From the cell containing the given text, extract its center point as [X, Y] coordinate. 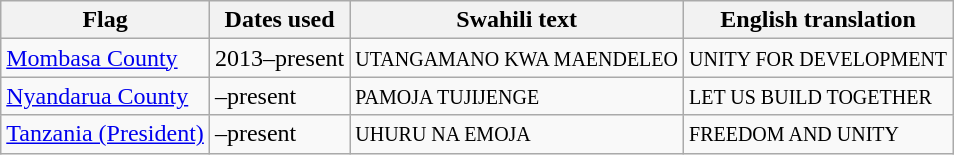
Tanzania (President) [106, 134]
Mombasa County [106, 58]
Swahili text [517, 20]
English translation [818, 20]
Nyandarua County [106, 96]
Flag [106, 20]
2013–present [279, 58]
LET US BUILD TOGETHER [818, 96]
UTANGAMANO KWA MAENDELEO [517, 58]
PAMOJA TUJIJENGE [517, 96]
UNITY FOR DEVELOPMENT [818, 58]
FREEDOM AND UNITY [818, 134]
UHURU NA EMOJA [517, 134]
Dates used [279, 20]
